Locate the cell with the specified text and output its (X, Y) center coordinate. 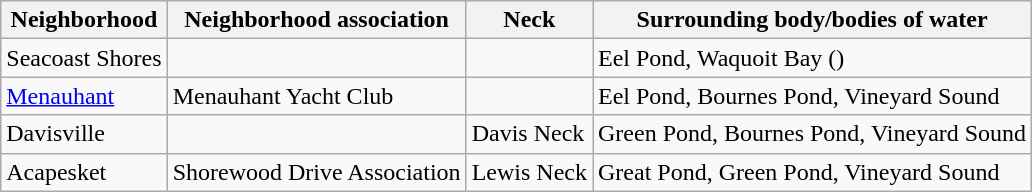
Great Pond, Green Pond, Vineyard Sound (812, 172)
Green Pond, Bournes Pond, Vineyard Sound (812, 134)
Neighborhood (84, 20)
Davis Neck (529, 134)
Neighborhood association (316, 20)
Eel Pond, Waquoit Bay () (812, 58)
Menauhant (84, 96)
Acapesket (84, 172)
Surrounding body/bodies of water (812, 20)
Neck (529, 20)
Shorewood Drive Association (316, 172)
Seacoast Shores (84, 58)
Menauhant Yacht Club (316, 96)
Davisville (84, 134)
Eel Pond, Bournes Pond, Vineyard Sound (812, 96)
Lewis Neck (529, 172)
